Extract the (X, Y) coordinate from the center of the cell holding the provided text.  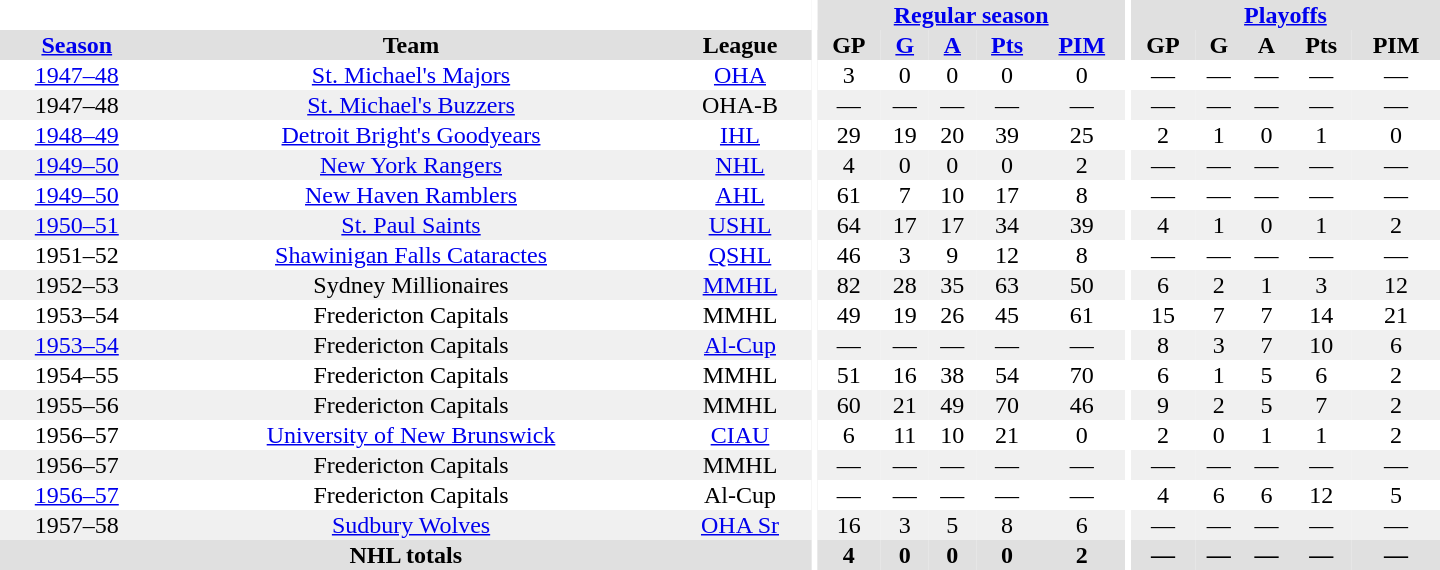
New Haven Ramblers (412, 195)
NHL totals (406, 555)
1950–51 (77, 225)
14 (1321, 315)
League (740, 45)
St. Michael's Majors (412, 75)
Sydney Millionaires (412, 285)
34 (1007, 225)
28 (905, 285)
45 (1007, 315)
29 (849, 135)
St. Michael's Buzzers (412, 105)
1948–49 (77, 135)
1954–55 (77, 375)
1955–56 (77, 405)
AHL (740, 195)
Season (77, 45)
1951–52 (77, 255)
60 (849, 405)
QSHL (740, 255)
15 (1163, 315)
Playoffs (1286, 15)
OHA (740, 75)
OHA Sr (740, 525)
Detroit Bright's Goodyears (412, 135)
IHL (740, 135)
38 (953, 375)
63 (1007, 285)
50 (1082, 285)
CIAU (740, 435)
1952–53 (77, 285)
St. Paul Saints (412, 225)
Team (412, 45)
26 (953, 315)
Regular season (972, 15)
82 (849, 285)
51 (849, 375)
64 (849, 225)
54 (1007, 375)
11 (905, 435)
University of New Brunswick (412, 435)
Shawinigan Falls Cataractes (412, 255)
USHL (740, 225)
20 (953, 135)
1957–58 (77, 525)
NHL (740, 165)
New York Rangers (412, 165)
35 (953, 285)
OHA-B (740, 105)
25 (1082, 135)
Sudbury Wolves (412, 525)
